Output the [x, y] coordinate of the center of the cell containing the given text.  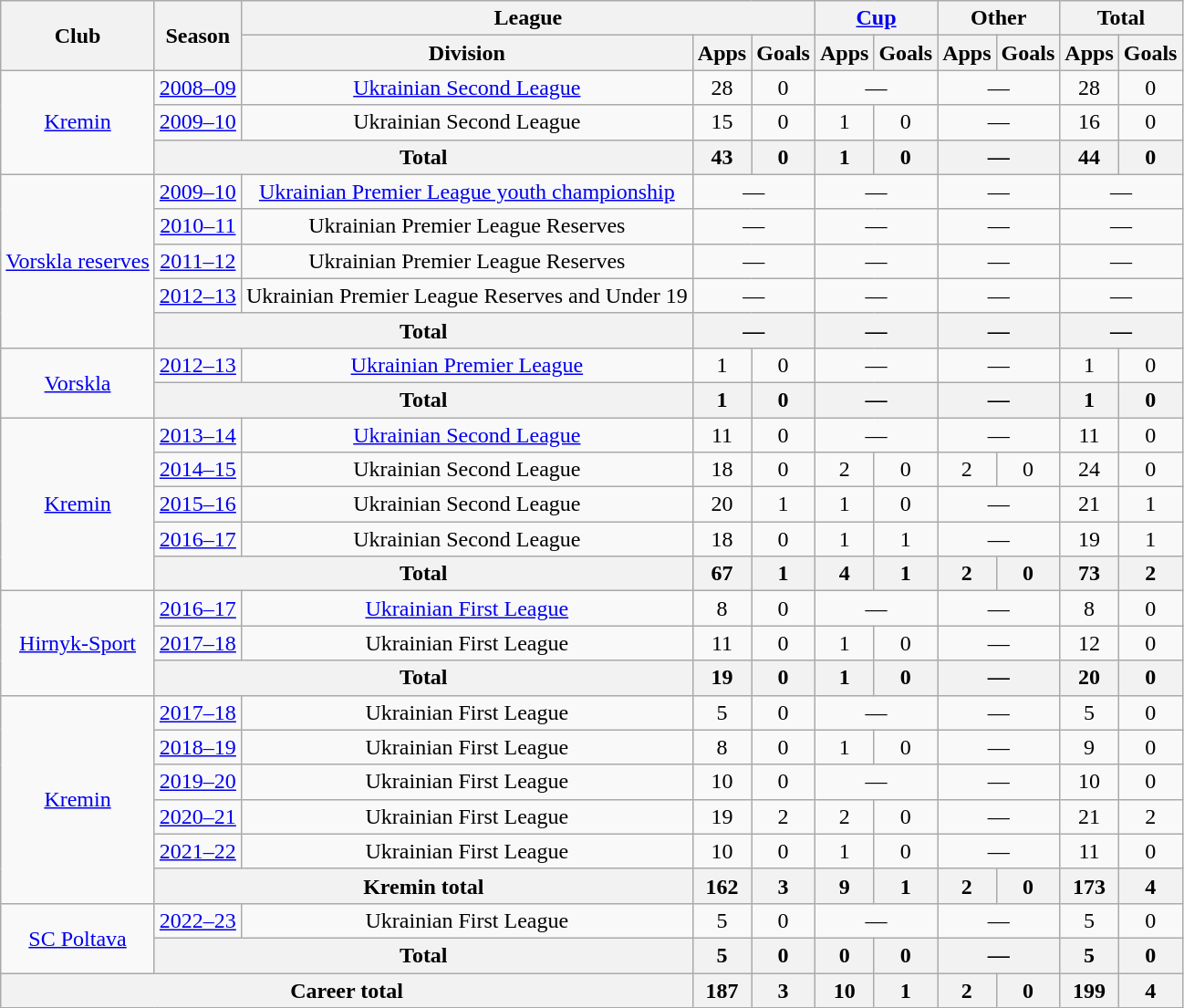
24 [1089, 470]
SC Poltava [78, 938]
2022–23 [197, 920]
44 [1089, 157]
2014–15 [197, 470]
187 [722, 990]
16 [1089, 122]
Division [467, 53]
Vorskla reserves [78, 261]
2008–09 [197, 88]
2018–19 [197, 747]
Hirnyk-Sport [78, 643]
2019–20 [197, 782]
2013–14 [197, 435]
2011–12 [197, 261]
Vorskla [78, 382]
Season [197, 36]
League [527, 18]
2015–16 [197, 504]
Ukrainian Premier League Reserves and Under 19 [467, 296]
12 [1089, 643]
43 [722, 157]
Cup [876, 18]
173 [1089, 886]
Other [999, 18]
Kremin total [423, 886]
Ukrainian Premier League youth championship [467, 192]
2021–22 [197, 851]
Ukrainian Premier League [467, 365]
Career total [347, 990]
73 [1089, 574]
2020–21 [197, 816]
2010–11 [197, 226]
67 [722, 574]
199 [1089, 990]
15 [722, 122]
Club [78, 36]
162 [722, 886]
